Identify which cell holds the provided text, then report its (X, Y) central coordinate. 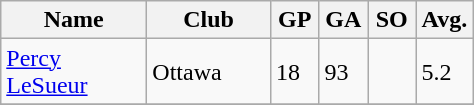
Name (74, 20)
Avg. (444, 20)
GP (294, 20)
Percy LeSueur (74, 72)
Club (209, 20)
GA (344, 20)
Ottawa (209, 72)
SO (392, 20)
93 (344, 72)
5.2 (444, 72)
18 (294, 72)
